Find where the given text appears and provide that cell's center as [X, Y] coordinate. 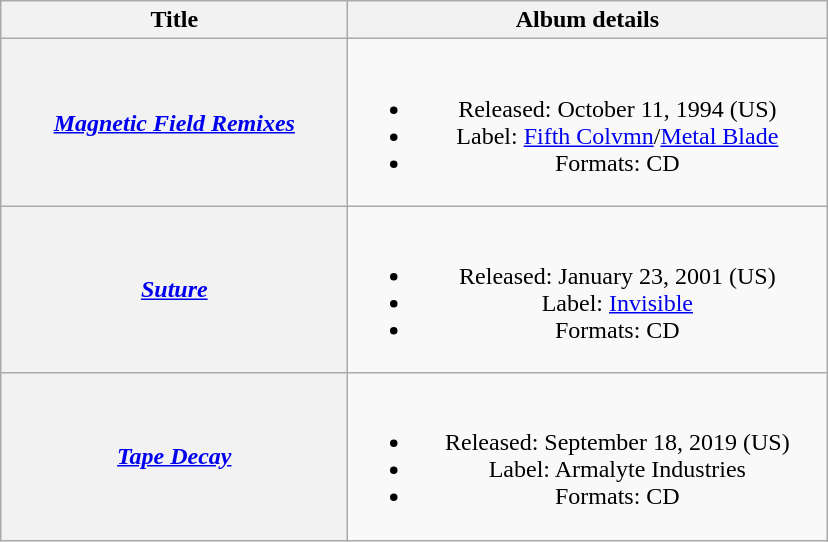
Title [174, 20]
Tape Decay [174, 456]
Released: October 11, 1994 (US)Label: Fifth Colvmn/Metal BladeFormats: CD [588, 122]
Suture [174, 290]
Magnetic Field Remixes [174, 122]
Released: September 18, 2019 (US)Label: Armalyte IndustriesFormats: CD [588, 456]
Album details [588, 20]
Released: January 23, 2001 (US)Label: InvisibleFormats: CD [588, 290]
